Detect which cell encompasses the target text, then output its (X, Y) center coordinate. 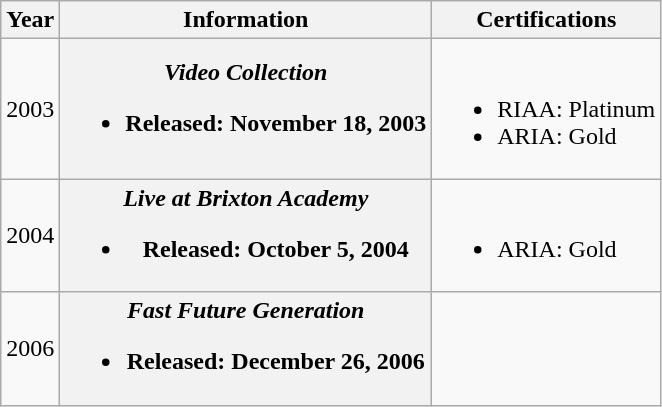
Video CollectionReleased: November 18, 2003 (246, 109)
Information (246, 20)
Year (30, 20)
RIAA: PlatinumARIA: Gold (546, 109)
2004 (30, 236)
Certifications (546, 20)
2006 (30, 348)
ARIA: Gold (546, 236)
2003 (30, 109)
Live at Brixton AcademyReleased: October 5, 2004 (246, 236)
Fast Future GenerationReleased: December 26, 2006 (246, 348)
